Extract the [x, y] coordinate from the center of the cell holding the provided text.  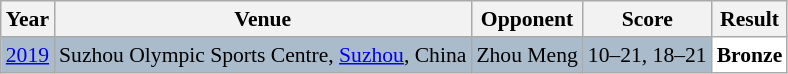
Year [28, 19]
Venue [262, 19]
Opponent [526, 19]
Score [648, 19]
2019 [28, 55]
Zhou Meng [526, 55]
10–21, 18–21 [648, 55]
Result [750, 19]
Bronze [750, 55]
Suzhou Olympic Sports Centre, Suzhou, China [262, 55]
